Locate the cell with the specified text and output its [X, Y] center coordinate. 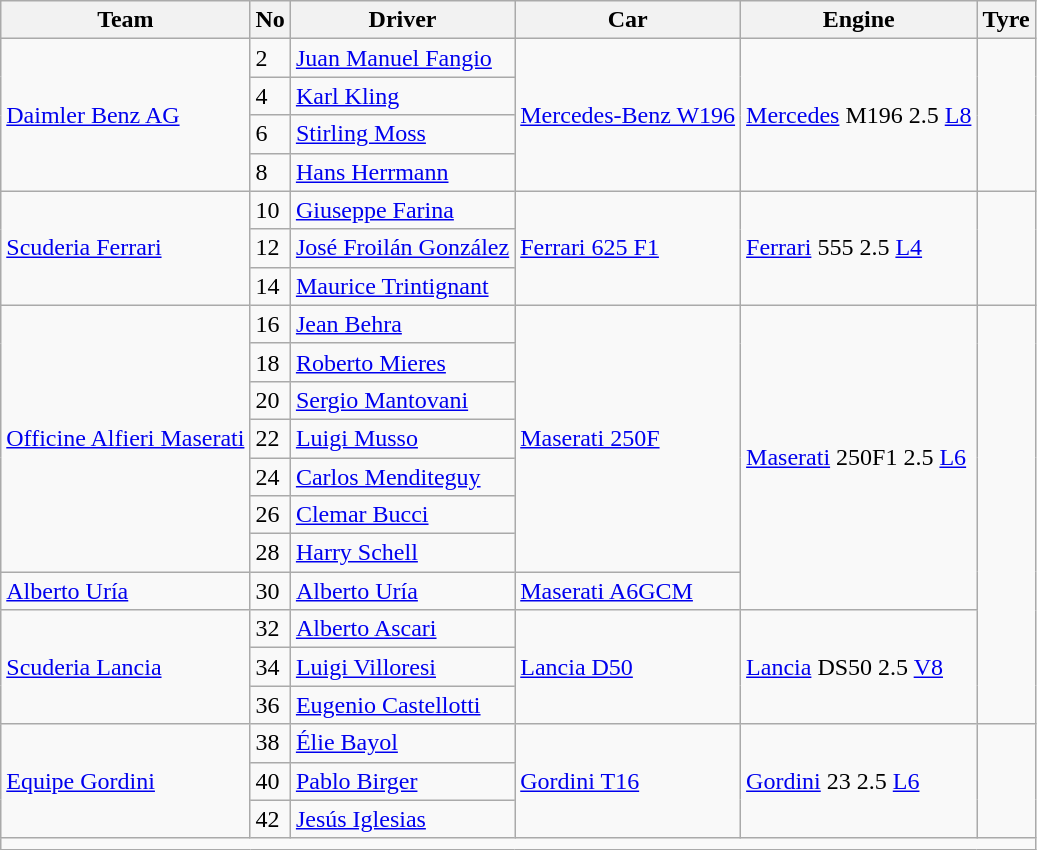
26 [270, 515]
36 [270, 705]
30 [270, 591]
8 [270, 172]
14 [270, 286]
Car [628, 20]
24 [270, 477]
18 [270, 362]
Juan Manuel Fangio [402, 58]
Carlos Menditeguy [402, 477]
Scuderia Ferrari [126, 248]
38 [270, 743]
Driver [402, 20]
Officine Alfieri Maserati [126, 438]
6 [270, 134]
34 [270, 667]
Maserati 250F1 2.5 L6 [859, 457]
Maserati 250F [628, 438]
Luigi Musso [402, 438]
Maurice Trintignant [402, 286]
Equipe Gordini [126, 781]
32 [270, 629]
Mercedes-Benz W196 [628, 115]
Team [126, 20]
Lancia DS50 2.5 V8 [859, 667]
Gordini T16 [628, 781]
20 [270, 400]
Ferrari 625 F1 [628, 248]
Sergio Mantovani [402, 400]
Lancia D50 [628, 667]
22 [270, 438]
Tyre [1006, 20]
12 [270, 248]
No [270, 20]
Jesús Iglesias [402, 819]
Eugenio Castellotti [402, 705]
Pablo Birger [402, 781]
Élie Bayol [402, 743]
Alberto Ascari [402, 629]
Ferrari 555 2.5 L4 [859, 248]
28 [270, 553]
José Froilán González [402, 248]
Engine [859, 20]
Daimler Benz AG [126, 115]
Clemar Bucci [402, 515]
4 [270, 96]
16 [270, 324]
Gordini 23 2.5 L6 [859, 781]
Maserati A6GCM [628, 591]
Scuderia Lancia [126, 667]
Jean Behra [402, 324]
Luigi Villoresi [402, 667]
Harry Schell [402, 553]
2 [270, 58]
Giuseppe Farina [402, 210]
40 [270, 781]
Mercedes M196 2.5 L8 [859, 115]
Stirling Moss [402, 134]
10 [270, 210]
Roberto Mieres [402, 362]
42 [270, 819]
Hans Herrmann [402, 172]
Karl Kling [402, 96]
